Provide the [X, Y] coordinate of the cell's center where the given text is located.  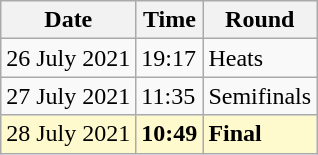
28 July 2021 [68, 134]
Heats [260, 58]
19:17 [170, 58]
27 July 2021 [68, 96]
26 July 2021 [68, 58]
Final [260, 134]
11:35 [170, 96]
Date [68, 20]
Semifinals [260, 96]
Round [260, 20]
10:49 [170, 134]
Time [170, 20]
